From the cell containing the given text, extract its center point as (X, Y) coordinate. 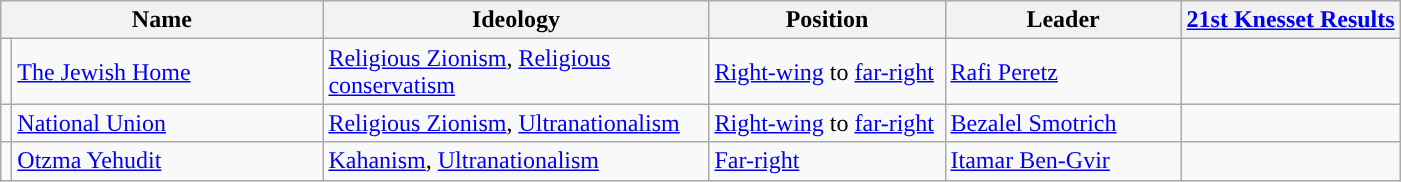
Leader (1063, 20)
The Jewish Home (168, 72)
Itamar Ben-Gvir (1063, 161)
Name (162, 20)
Far-right (827, 161)
Ideology (516, 20)
Otzma Yehudit (168, 161)
Kahanism, Ultranationalism (516, 161)
Religious Zionism, Religious conservatism (516, 72)
Religious Zionism, Ultranationalism (516, 123)
Rafi Peretz (1063, 72)
21st Knesset Results (1290, 20)
National Union (168, 123)
Position (827, 20)
Bezalel Smotrich (1063, 123)
